Locate the cell with the specified text and output its (x, y) center coordinate. 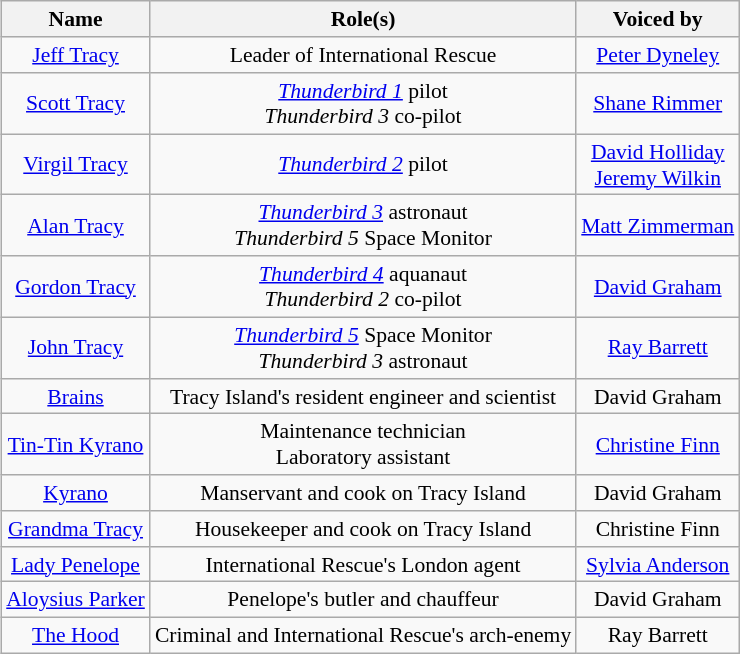
Tracy Island's resident engineer and scientist (363, 396)
Role(s) (363, 19)
Alan Tracy (76, 226)
Sylvia Anderson (658, 564)
Manservant and cook on Tracy Island (363, 493)
Aloysius Parker (76, 600)
John Tracy (76, 348)
Lady Penelope (76, 564)
Gordon Tracy (76, 286)
Criminal and International Rescue's arch-enemy (363, 635)
International Rescue's London agent (363, 564)
Tin-Tin Kyrano (76, 444)
Thunderbird 2 pilot (363, 164)
Virgil Tracy (76, 164)
The Hood (76, 635)
Kyrano (76, 493)
Thunderbird 1 pilotThunderbird 3 co-pilot (363, 104)
Matt Zimmerman (658, 226)
Penelope's butler and chauffeur (363, 600)
Thunderbird 4 aquanautThunderbird 2 co-pilot (363, 286)
Voiced by (658, 19)
Name (76, 19)
Maintenance technicianLaboratory assistant (363, 444)
David Holliday Jeremy Wilkin (658, 164)
Brains (76, 396)
Housekeeper and cook on Tracy Island (363, 529)
Shane Rimmer (658, 104)
Jeff Tracy (76, 55)
Thunderbird 3 astronautThunderbird 5 Space Monitor (363, 226)
Grandma Tracy (76, 529)
Thunderbird 5 Space MonitorThunderbird 3 astronaut (363, 348)
Peter Dyneley (658, 55)
Leader of International Rescue (363, 55)
Scott Tracy (76, 104)
